Extract the (x, y) coordinate from the center of the cell holding the provided text.  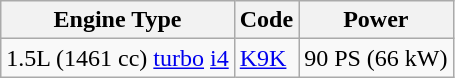
K9K (266, 58)
Engine Type (118, 20)
90 PS (66 kW) (376, 58)
Code (266, 20)
Power (376, 20)
1.5L (1461 cc) turbo i4 (118, 58)
